Identify which cell holds the provided text, then report its [X, Y] central coordinate. 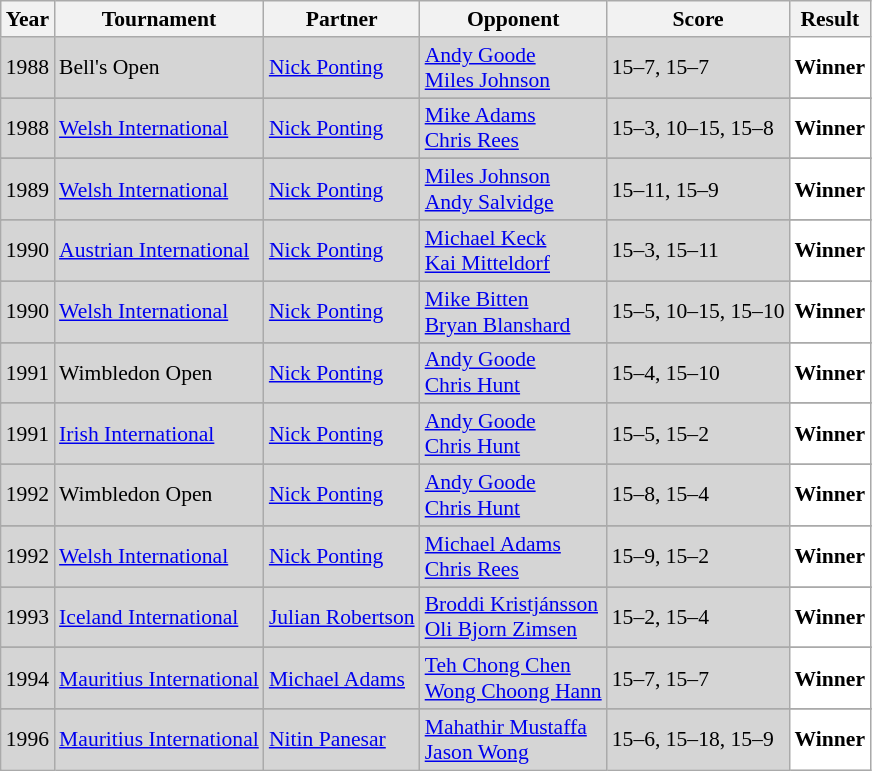
15–2, 15–4 [698, 618]
Julian Robertson [342, 618]
1989 [28, 190]
15–5, 10–15, 15–10 [698, 312]
Irish International [159, 434]
1993 [28, 618]
15–5, 15–2 [698, 434]
Broddi Kristjánsson Oli Bjorn Zimsen [514, 618]
15–8, 15–4 [698, 496]
Bell's Open [159, 68]
Teh Chong Chen Wong Choong Hann [514, 678]
Mike Adams Chris Rees [514, 128]
15–3, 10–15, 15–8 [698, 128]
Andy Goode Miles Johnson [514, 68]
Year [28, 19]
Miles Johnson Andy Salvidge [514, 190]
Mike Bitten Bryan Blanshard [514, 312]
Iceland International [159, 618]
Partner [342, 19]
Result [830, 19]
15–6, 15–18, 15–9 [698, 740]
Michael Adams [342, 678]
Mahathir Mustaffa Jason Wong [514, 740]
Michael Keck Kai Mitteldorf [514, 250]
15–4, 15–10 [698, 372]
Opponent [514, 19]
Score [698, 19]
15–9, 15–2 [698, 556]
15–11, 15–9 [698, 190]
1996 [28, 740]
1994 [28, 678]
Austrian International [159, 250]
Tournament [159, 19]
Nitin Panesar [342, 740]
Michael Adams Chris Rees [514, 556]
15–3, 15–11 [698, 250]
